Find where the given text appears and provide that cell's center as [X, Y] coordinate. 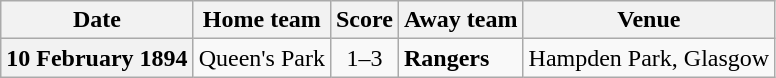
1–3 [364, 58]
Score [364, 20]
Date [97, 20]
Hampden Park, Glasgow [649, 58]
Away team [460, 20]
Rangers [460, 58]
Home team [262, 20]
10 February 1894 [97, 58]
Venue [649, 20]
Queen's Park [262, 58]
